Identify which cell holds the provided text, then report its (X, Y) central coordinate. 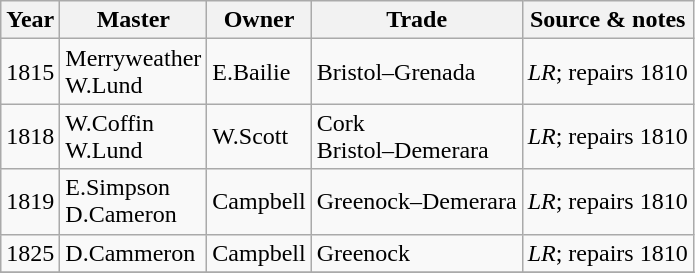
Greenock (416, 253)
1819 (30, 202)
W.Scott (259, 136)
Owner (259, 20)
1825 (30, 253)
Trade (416, 20)
CorkBristol–Demerara (416, 136)
D.Cammeron (134, 253)
1815 (30, 72)
W.CoffinW.Lund (134, 136)
Master (134, 20)
E.Bailie (259, 72)
MerryweatherW.Lund (134, 72)
Bristol–Grenada (416, 72)
Greenock–Demerara (416, 202)
E.SimpsonD.Cameron (134, 202)
Year (30, 20)
1818 (30, 136)
Source & notes (608, 20)
